Pinpoint the cell where the given text exists, returning its [X, Y] midpoint coordinate. 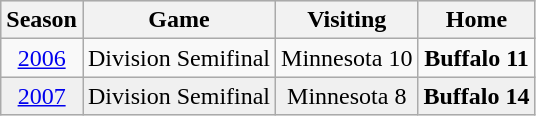
Visiting [347, 20]
Minnesota 10 [347, 58]
2007 [42, 96]
Home [476, 20]
Buffalo 14 [476, 96]
Game [178, 20]
Season [42, 20]
Minnesota 8 [347, 96]
2006 [42, 58]
Buffalo 11 [476, 58]
